Capture the cell that displays the provided text and extract its [x, y] central coordinate. 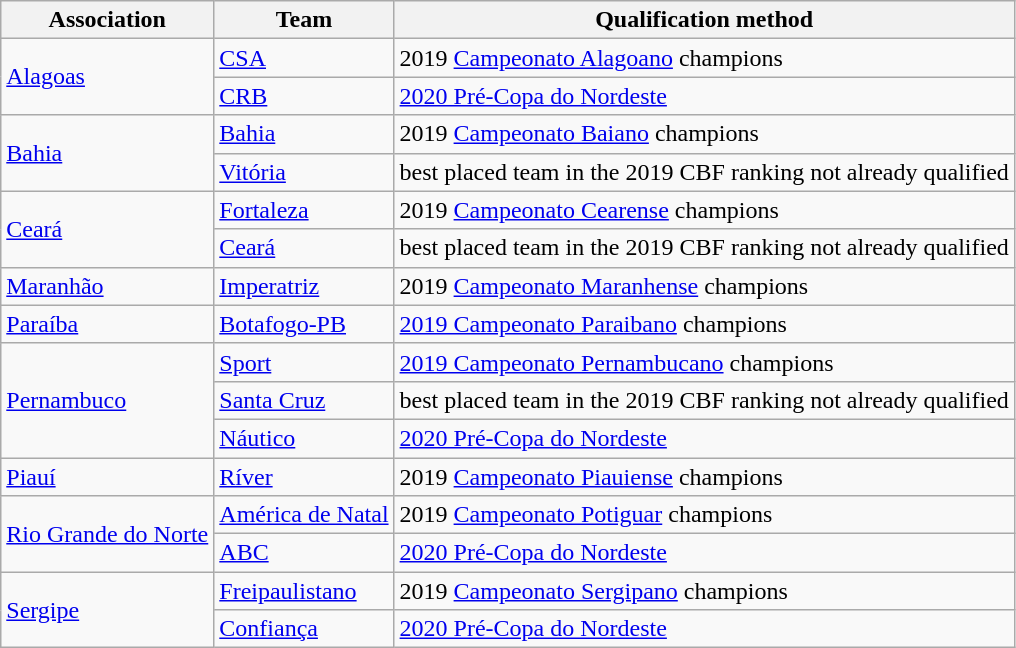
Botafogo-PB [304, 324]
Confiança [304, 629]
Maranhão [108, 286]
Freipaulistano [304, 591]
Ríver [304, 477]
2019 Campeonato Sergipano champions [704, 591]
CSA [304, 58]
Náutico [304, 438]
Rio Grande do Norte [108, 534]
Piauí [108, 477]
Imperatriz [304, 286]
Association [108, 20]
2019 Campeonato Cearense champions [704, 210]
2019 Campeonato Potiguar champions [704, 515]
Qualification method [704, 20]
CRB [304, 96]
2019 Campeonato Piauiense champions [704, 477]
2019 Campeonato Paraibano champions [704, 324]
2019 Campeonato Pernambucano champions [704, 362]
Paraíba [108, 324]
Santa Cruz [304, 400]
Sport [304, 362]
Alagoas [108, 77]
América de Natal [304, 515]
Team [304, 20]
2019 Campeonato Baiano champions [704, 134]
Sergipe [108, 610]
Fortaleza [304, 210]
Vitória [304, 172]
ABC [304, 553]
Pernambuco [108, 400]
2019 Campeonato Maranhense champions [704, 286]
2019 Campeonato Alagoano champions [704, 58]
